Locate the cell with the specified text and output its [X, Y] center coordinate. 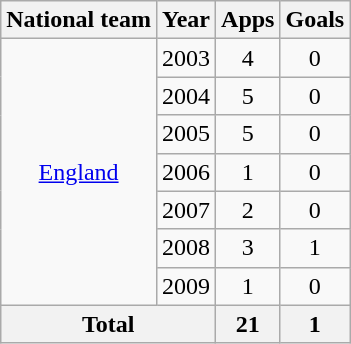
Apps [248, 20]
2004 [186, 96]
Total [108, 324]
21 [248, 324]
2009 [186, 286]
2008 [186, 248]
2 [248, 210]
Year [186, 20]
2007 [186, 210]
4 [248, 58]
Goals [315, 20]
3 [248, 248]
National team [79, 20]
2005 [186, 134]
2006 [186, 172]
England [79, 172]
2003 [186, 58]
